Determine the (X, Y) coordinate at the center of the cell enclosing the given text.  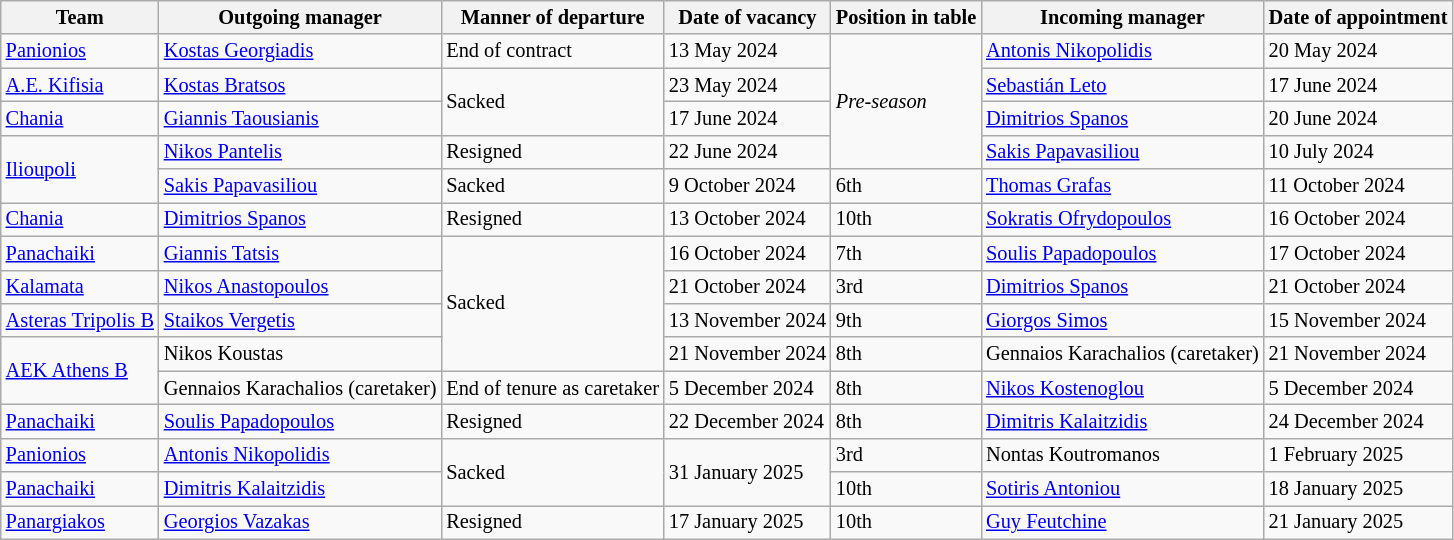
Nikos Koustas (300, 354)
Outgoing manager (300, 17)
Nikos Pantelis (300, 152)
Nikos Kostenoglou (1122, 388)
22 December 2024 (748, 421)
Kostas Bratsos (300, 85)
Date of vacancy (748, 17)
9th (906, 320)
15 November 2024 (1358, 320)
End of tenure as caretaker (552, 388)
Nontas Koutromanos (1122, 455)
Sokratis Ofrydopoulos (1122, 219)
End of contract (552, 51)
Team (80, 17)
Ilioupoli (80, 168)
9 October 2024 (748, 186)
13 October 2024 (748, 219)
17 October 2024 (1358, 253)
17 January 2025 (748, 522)
10 July 2024 (1358, 152)
18 January 2025 (1358, 489)
1 February 2025 (1358, 455)
20 June 2024 (1358, 118)
Pre-season (906, 102)
Sebastián Leto (1122, 85)
24 December 2024 (1358, 421)
Thomas Grafas (1122, 186)
Sotiris Antoniou (1122, 489)
13 May 2024 (748, 51)
6th (906, 186)
Nikos Anastopoulos (300, 287)
11 October 2024 (1358, 186)
Giannis Tatsis (300, 253)
Giorgos Simos (1122, 320)
Date of appointment (1358, 17)
13 November 2024 (748, 320)
A.E. Kifisia (80, 85)
23 May 2024 (748, 85)
20 May 2024 (1358, 51)
AEK Athens Β (80, 370)
Giannis Taousianis (300, 118)
Incoming manager (1122, 17)
Kostas Georgiadis (300, 51)
7th (906, 253)
Staikos Vergetis (300, 320)
Guy Feutchine (1122, 522)
Kalamata (80, 287)
Panargiakos (80, 522)
Georgios Vazakas (300, 522)
21 January 2025 (1358, 522)
Asteras Tripolis B (80, 320)
Manner of departure (552, 17)
Position in table (906, 17)
22 June 2024 (748, 152)
31 January 2025 (748, 472)
